Return the [x, y] coordinate for the center point of the cell that contains the specified text.  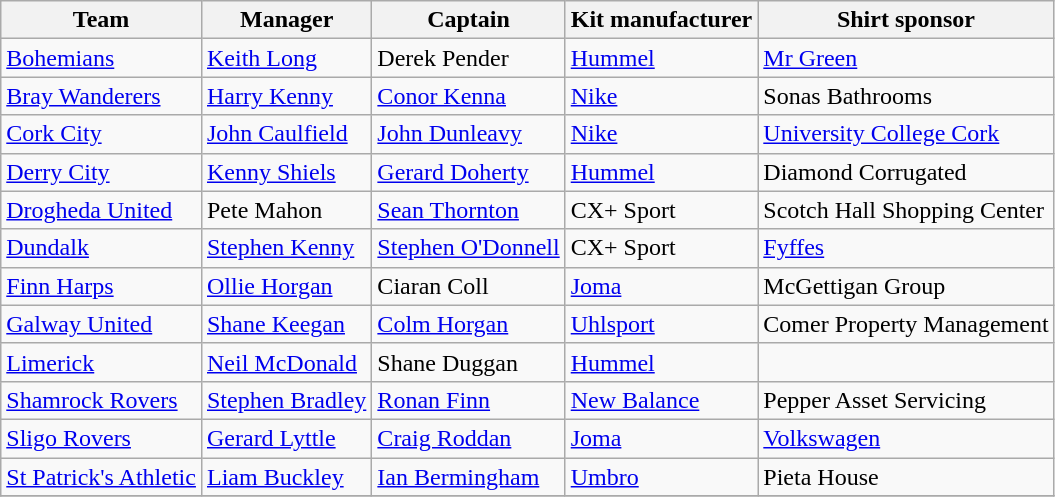
Harry Kenny [286, 96]
Manager [286, 20]
Captain [468, 20]
Shamrock Rovers [102, 400]
McGettigan Group [906, 286]
Gerard Doherty [468, 172]
Shane Keegan [286, 324]
Ronan Finn [468, 400]
Cork City [102, 134]
Pieta House [906, 477]
New Balance [662, 400]
Ian Bermingham [468, 477]
Kit manufacturer [662, 20]
Team [102, 20]
Stephen Bradley [286, 400]
Derek Pender [468, 58]
University College Cork [906, 134]
Craig Roddan [468, 438]
Pepper Asset Servicing [906, 400]
Volkswagen [906, 438]
Bray Wanderers [102, 96]
Ciaran Coll [468, 286]
Gerard Lyttle [286, 438]
Shirt sponsor [906, 20]
Galway United [102, 324]
Conor Kenna [468, 96]
Bohemians [102, 58]
Diamond Corrugated [906, 172]
Limerick [102, 362]
John Dunleavy [468, 134]
John Caulfield [286, 134]
Kenny Shiels [286, 172]
Umbro [662, 477]
St Patrick's Athletic [102, 477]
Shane Duggan [468, 362]
Pete Mahon [286, 210]
Derry City [102, 172]
Fyffes [906, 248]
Comer Property Management [906, 324]
Liam Buckley [286, 477]
Sean Thornton [468, 210]
Ollie Horgan [286, 286]
Drogheda United [102, 210]
Finn Harps [102, 286]
Sligo Rovers [102, 438]
Stephen Kenny [286, 248]
Dundalk [102, 248]
Colm Horgan [468, 324]
Mr Green [906, 58]
Stephen O'Donnell [468, 248]
Uhlsport [662, 324]
Sonas Bathrooms [906, 96]
Keith Long [286, 58]
Scotch Hall Shopping Center [906, 210]
Neil McDonald [286, 362]
